Extract the [x, y] coordinate from the center of the cell holding the provided text.  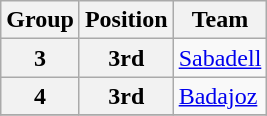
4 [40, 96]
Position [126, 20]
Sabadell [220, 58]
Badajoz [220, 96]
Group [40, 20]
Team [220, 20]
3 [40, 58]
